Search for the cell housing the specified text and yield its [X, Y] center coordinate. 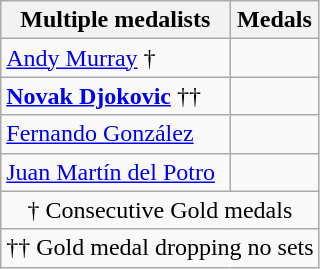
Fernando González [116, 134]
Andy Murray † [116, 58]
Juan Martín del Potro [116, 172]
Medals [274, 20]
† Consecutive Gold medals [160, 210]
Multiple medalists [116, 20]
Novak Djokovic †† [116, 96]
†† Gold medal dropping no sets [160, 248]
